Return the [X, Y] coordinate for the center point of the cell that contains the specified text.  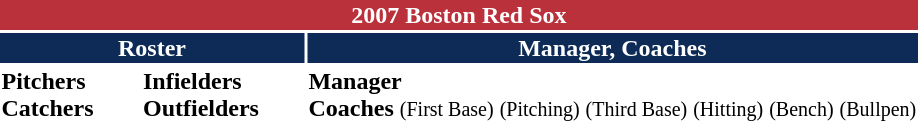
Roster [152, 48]
2007 Boston Red Sox [459, 15]
Manager, Coaches [612, 48]
